Detect which cell encompasses the target text, then output its [x, y] center coordinate. 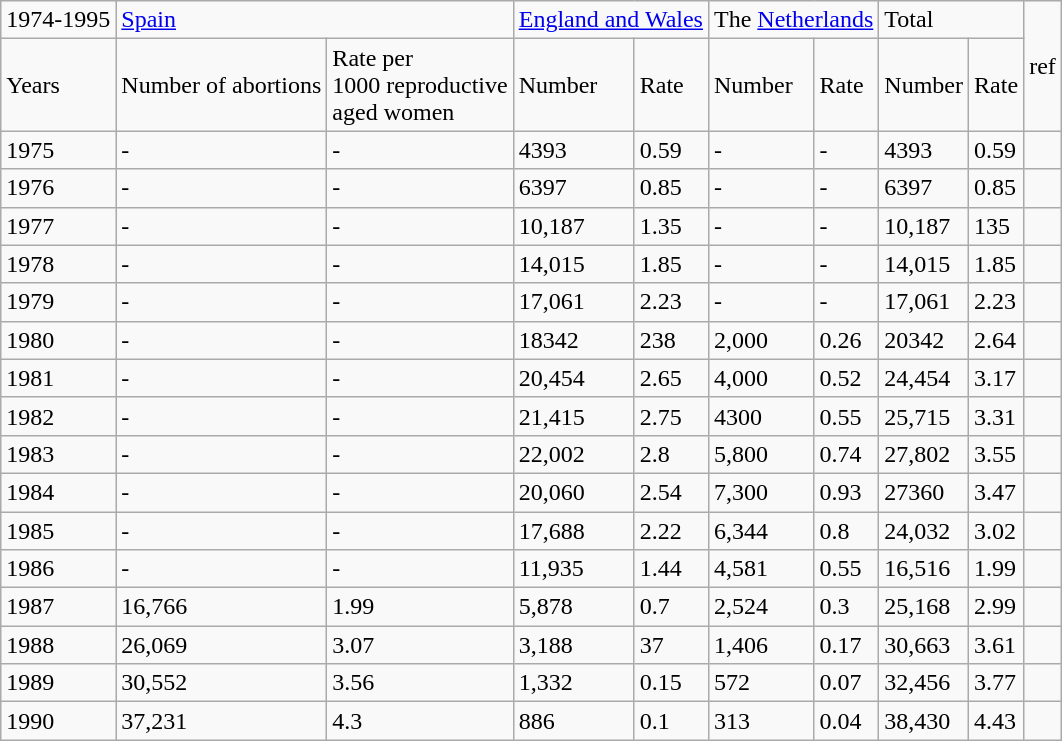
3,188 [574, 645]
27360 [924, 492]
2.22 [671, 531]
1974-1995 [58, 20]
572 [761, 683]
2.64 [996, 340]
1979 [58, 302]
20,454 [574, 378]
3.55 [996, 454]
The Netherlands [793, 20]
21,415 [574, 416]
4.43 [996, 721]
0.15 [671, 683]
1987 [58, 607]
32,456 [924, 683]
20,060 [574, 492]
37,231 [222, 721]
6,344 [761, 531]
0.07 [846, 683]
1978 [58, 264]
0.8 [846, 531]
4,000 [761, 378]
1982 [58, 416]
0.74 [846, 454]
1986 [58, 569]
2.75 [671, 416]
27,802 [924, 454]
4,581 [761, 569]
3.61 [996, 645]
3.07 [420, 645]
24,454 [924, 378]
7,300 [761, 492]
Years [58, 85]
1.44 [671, 569]
30,552 [222, 683]
16,516 [924, 569]
0.1 [671, 721]
0.7 [671, 607]
0.3 [846, 607]
ref [1043, 66]
3.31 [996, 416]
1981 [58, 378]
Rate per1000 reproductiveaged women [420, 85]
3.77 [996, 683]
1988 [58, 645]
4300 [761, 416]
2.65 [671, 378]
1984 [58, 492]
25,715 [924, 416]
1,332 [574, 683]
25,168 [924, 607]
26,069 [222, 645]
0.93 [846, 492]
1.35 [671, 226]
1980 [58, 340]
4.3 [420, 721]
1989 [58, 683]
3.56 [420, 683]
313 [761, 721]
2,000 [761, 340]
1990 [58, 721]
17,688 [574, 531]
37 [671, 645]
2.54 [671, 492]
135 [996, 226]
0.52 [846, 378]
England and Wales [610, 20]
22,002 [574, 454]
0.04 [846, 721]
238 [671, 340]
Spain [314, 20]
5,878 [574, 607]
20342 [924, 340]
3.02 [996, 531]
0.26 [846, 340]
3.47 [996, 492]
2,524 [761, 607]
1,406 [761, 645]
0.17 [846, 645]
886 [574, 721]
1983 [58, 454]
Total [952, 20]
18342 [574, 340]
16,766 [222, 607]
1977 [58, 226]
30,663 [924, 645]
2.8 [671, 454]
11,935 [574, 569]
Number of abortions [222, 85]
38,430 [924, 721]
1985 [58, 531]
5,800 [761, 454]
3.17 [996, 378]
1975 [58, 150]
1976 [58, 188]
24,032 [924, 531]
2.99 [996, 607]
